Determine the (x, y) coordinate at the center of the cell enclosing the given text.  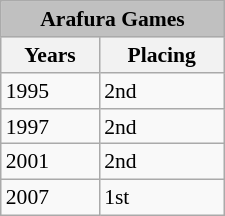
2001 (50, 162)
1995 (50, 91)
2007 (50, 197)
1997 (50, 126)
Arafura Games (113, 19)
Placing (162, 55)
1st (162, 197)
Years (50, 55)
